Determine the [x, y] coordinate at the center of the cell enclosing the given text.  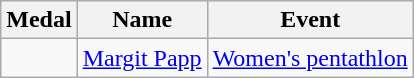
Event [310, 20]
Medal [39, 20]
Women's pentathlon [310, 58]
Name [142, 20]
Margit Papp [142, 58]
